Locate the cell with the specified text and output its [x, y] center coordinate. 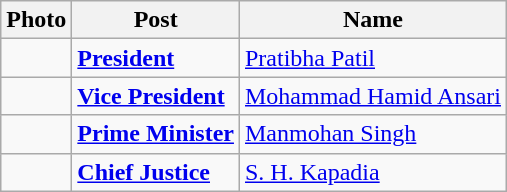
S. H. Kapadia [372, 172]
Name [372, 20]
Photo [36, 20]
Post [156, 20]
Chief Justice [156, 172]
Prime Minister [156, 134]
Pratibha Patil [372, 58]
Mohammad Hamid Ansari [372, 96]
Manmohan Singh [372, 134]
Vice President [156, 96]
President [156, 58]
